Determine the (X, Y) coordinate at the center of the cell enclosing the given text.  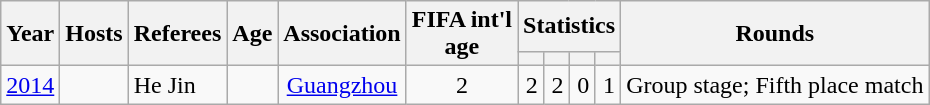
Year (30, 34)
Guangzhou (342, 85)
0 (582, 85)
Association (342, 34)
Group stage; Fifth place match (775, 85)
Age (252, 34)
2014 (30, 85)
Rounds (775, 34)
Referees (178, 34)
FIFA int'lage (462, 34)
He Jin (178, 85)
1 (608, 85)
Statistics (570, 26)
Hosts (94, 34)
